Extract the [X, Y] coordinate from the center of the cell holding the provided text.  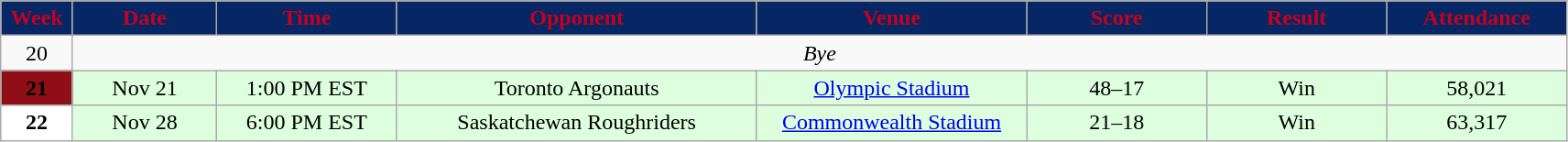
Venue [892, 18]
21 [37, 88]
Bye [819, 53]
Attendance [1476, 18]
63,317 [1476, 123]
1:00 PM EST [308, 88]
Result [1297, 18]
48–17 [1117, 88]
Opponent [577, 18]
58,021 [1476, 88]
Commonwealth Stadium [892, 123]
Time [308, 18]
21–18 [1117, 123]
Score [1117, 18]
Nov 21 [145, 88]
Date [145, 18]
Olympic Stadium [892, 88]
Nov 28 [145, 123]
Toronto Argonauts [577, 88]
Saskatchewan Roughriders [577, 123]
Week [37, 18]
20 [37, 53]
6:00 PM EST [308, 123]
22 [37, 123]
